Detect which cell encompasses the target text, then output its (x, y) center coordinate. 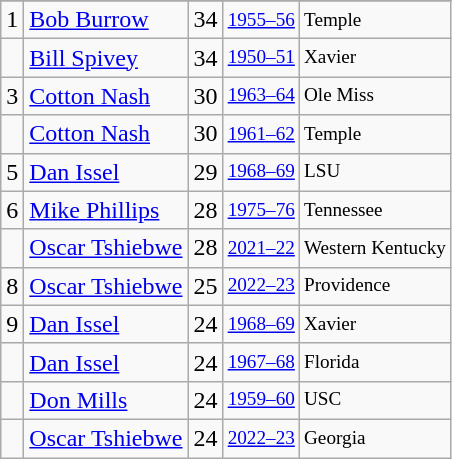
1967–68 (261, 362)
Mike Phillips (106, 210)
29 (206, 172)
1959–60 (261, 400)
USC (374, 400)
9 (12, 324)
Florida (374, 362)
1961–62 (261, 134)
Providence (374, 286)
Don Mills (106, 400)
LSU (374, 172)
25 (206, 286)
Tennessee (374, 210)
1 (12, 20)
1975–76 (261, 210)
1963–64 (261, 96)
2021–22 (261, 248)
Bill Spivey (106, 58)
Western Kentucky (374, 248)
Ole Miss (374, 96)
3 (12, 96)
5 (12, 172)
Bob Burrow (106, 20)
8 (12, 286)
6 (12, 210)
Georgia (374, 438)
1950–51 (261, 58)
1955–56 (261, 20)
